Determine the (x, y) coordinate at the center of the cell enclosing the given text.  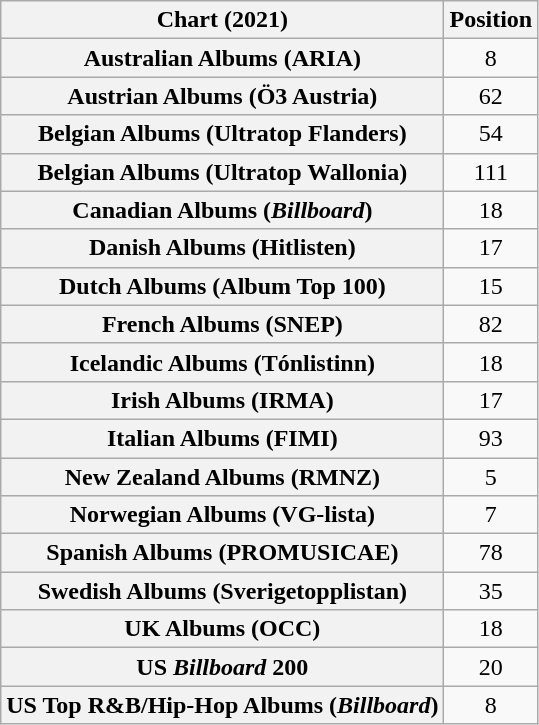
Belgian Albums (Ultratop Wallonia) (222, 172)
Austrian Albums (Ö3 Austria) (222, 96)
US Top R&B/Hip-Hop Albums (Billboard) (222, 705)
Canadian Albums (Billboard) (222, 210)
Dutch Albums (Album Top 100) (222, 286)
New Zealand Albums (RMNZ) (222, 477)
54 (491, 134)
35 (491, 591)
French Albums (SNEP) (222, 324)
Italian Albums (FIMI) (222, 438)
Danish Albums (Hitlisten) (222, 248)
Norwegian Albums (VG-lista) (222, 515)
Swedish Albums (Sverigetopplistan) (222, 591)
UK Albums (OCC) (222, 629)
20 (491, 667)
Irish Albums (IRMA) (222, 400)
111 (491, 172)
82 (491, 324)
5 (491, 477)
Spanish Albums (PROMUSICAE) (222, 553)
Australian Albums (ARIA) (222, 58)
Belgian Albums (Ultratop Flanders) (222, 134)
Chart (2021) (222, 20)
15 (491, 286)
62 (491, 96)
78 (491, 553)
US Billboard 200 (222, 667)
Icelandic Albums (Tónlistinn) (222, 362)
93 (491, 438)
Position (491, 20)
7 (491, 515)
